Return [X, Y] of the center of cell containing provided text 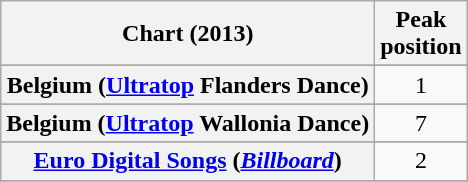
2 [421, 161]
7 [421, 123]
Belgium (Ultratop Wallonia Dance) [188, 123]
Chart (2013) [188, 34]
1 [421, 85]
Euro Digital Songs (Billboard) [188, 161]
Belgium (Ultratop Flanders Dance) [188, 85]
Peakposition [421, 34]
